Identify which cell holds the provided text, then report its [X, Y] central coordinate. 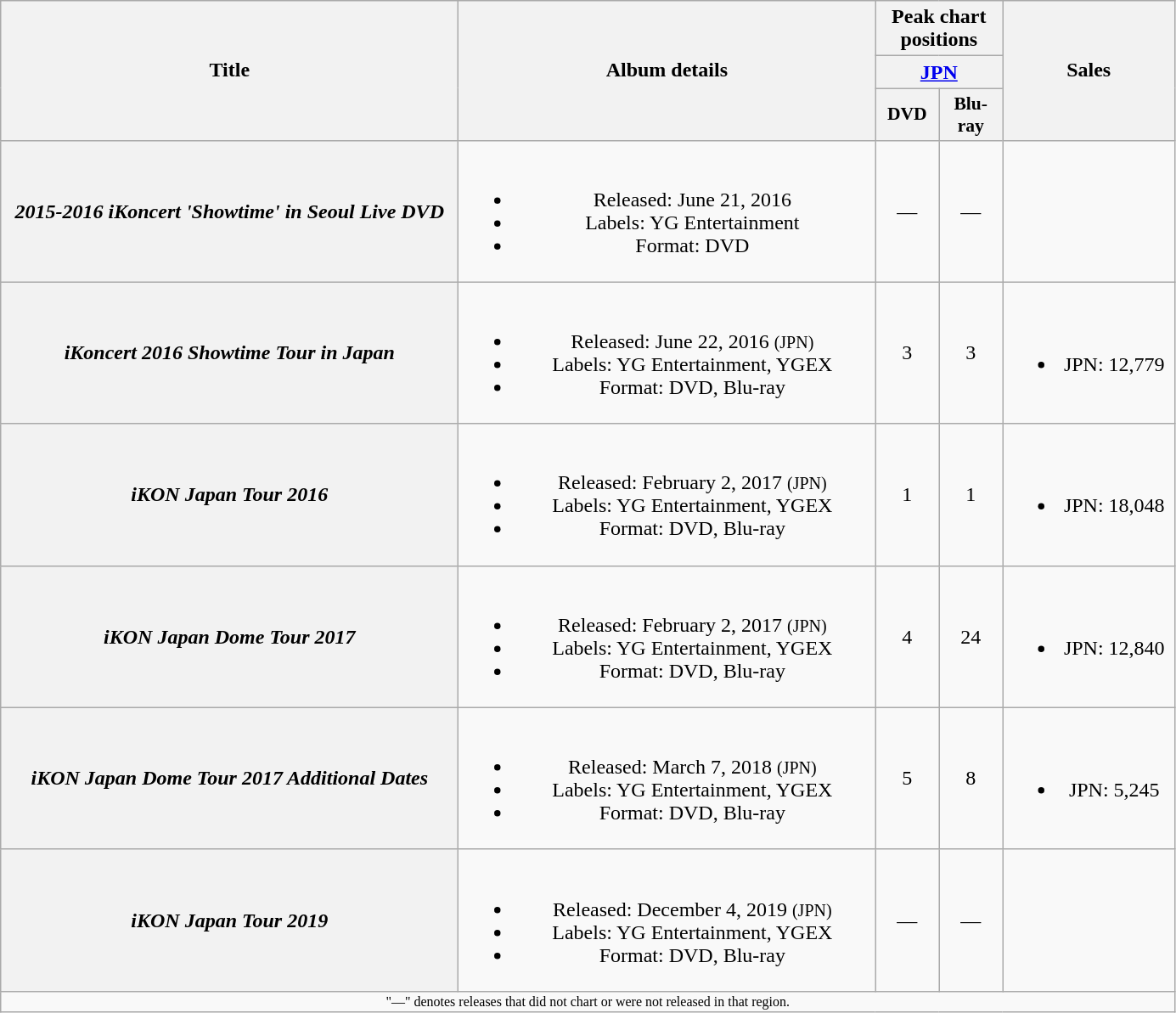
Sales [1089, 70]
iKON Japan Tour 2019 [229, 920]
iKON Japan Dome Tour 2017 Additional Dates [229, 778]
Blu-ray [971, 114]
8 [971, 778]
JPN [939, 72]
iKoncert 2016 Showtime Tour in Japan [229, 353]
Released: June 22, 2016 (JPN)Labels: YG Entertainment, YGEXFormat: DVD, Blu-ray [667, 353]
Released: December 4, 2019 (JPN)Labels: YG Entertainment, YGEXFormat: DVD, Blu-ray [667, 920]
JPN: 18,048 [1089, 494]
Album details [667, 70]
5 [907, 778]
Title [229, 70]
iKON Japan Dome Tour 2017 [229, 637]
4 [907, 637]
"—" denotes releases that did not chart or were not released in that region. [588, 1001]
Peak chart positions [939, 29]
Released: March 7, 2018 (JPN)Labels: YG Entertainment, YGEXFormat: DVD, Blu-ray [667, 778]
24 [971, 637]
JPN: 12,840 [1089, 637]
DVD [907, 114]
iKON Japan Tour 2016 [229, 494]
JPN: 5,245 [1089, 778]
2015-2016 iKoncert 'Showtime' in Seoul Live DVD [229, 211]
JPN: 12,779 [1089, 353]
Released: June 21, 2016Labels: YG EntertainmentFormat: DVD [667, 211]
